Capture the cell that displays the provided text and extract its (X, Y) central coordinate. 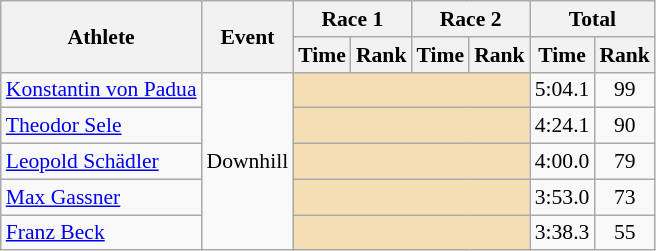
Leopold Schädler (102, 162)
55 (624, 233)
Max Gassner (102, 197)
Total (592, 19)
79 (624, 162)
4:00.0 (562, 162)
Race 2 (470, 19)
3:38.3 (562, 233)
Race 1 (352, 19)
3:53.0 (562, 197)
Event (248, 36)
90 (624, 126)
Athlete (102, 36)
4:24.1 (562, 126)
5:04.1 (562, 90)
Theodor Sele (102, 126)
Franz Beck (102, 233)
73 (624, 197)
Downhill (248, 161)
Konstantin von Padua (102, 90)
99 (624, 90)
